Search for the cell housing the specified text and yield its [x, y] center coordinate. 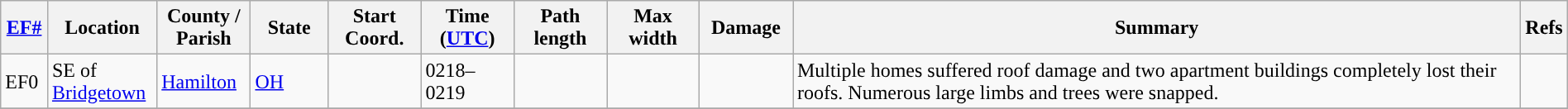
EF# [25, 28]
Multiple homes suffered roof damage and two apartment buildings completely lost their roofs. Numerous large limbs and trees were snapped. [1156, 81]
Location [102, 28]
Max width [653, 28]
Summary [1156, 28]
OH [289, 81]
SE of Bridgetown [102, 81]
0218–0219 [467, 81]
Hamilton [203, 81]
Damage [746, 28]
State [289, 28]
Time (UTC) [467, 28]
County / Parish [203, 28]
Start Coord. [374, 28]
EF0 [25, 81]
Refs [1544, 28]
Path length [560, 28]
